Detect which cell encompasses the target text, then output its (X, Y) center coordinate. 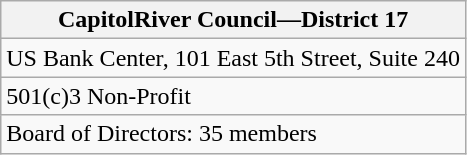
CapitolRiver Council—District 17 (234, 20)
Board of Directors: 35 members (234, 134)
501(c)3 Non-Profit (234, 96)
US Bank Center, 101 East 5th Street, Suite 240 (234, 58)
